Identify which cell holds the provided text, then report its (x, y) central coordinate. 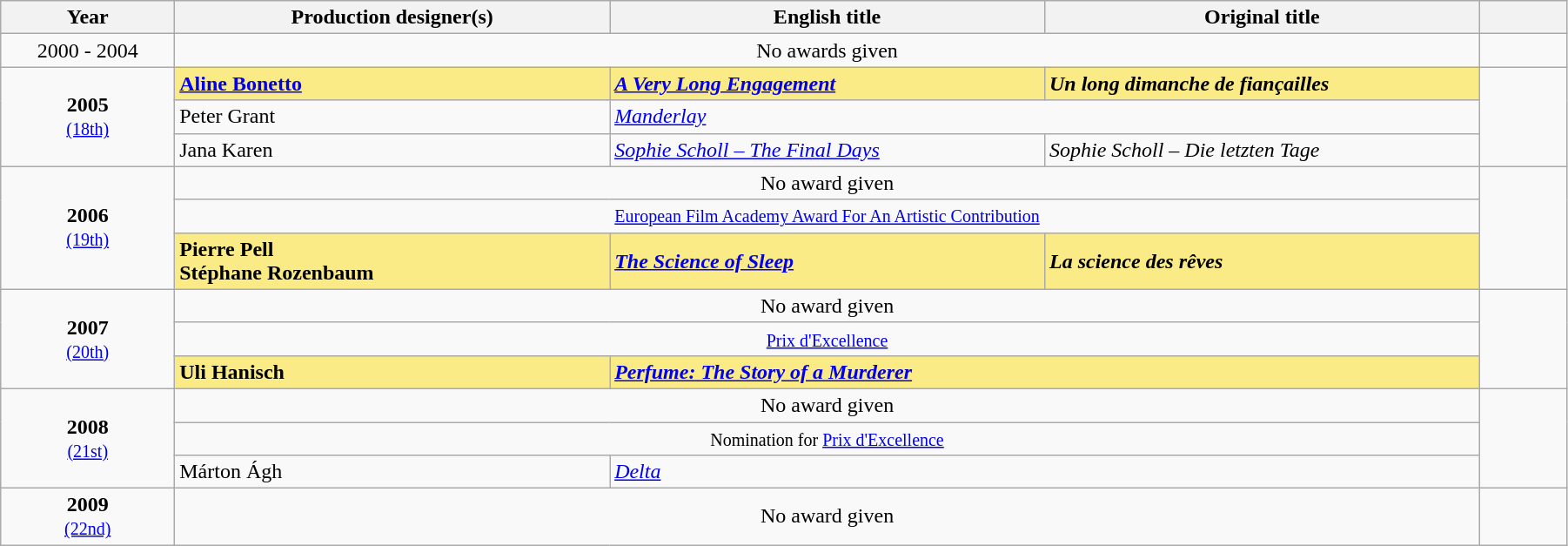
European Film Academy Award For An Artistic Contribution (828, 216)
Manderlay (1045, 117)
2005(18th) (88, 117)
Original title (1262, 17)
No awards given (828, 51)
Sophie Scholl – Die letzten Tage (1262, 150)
2008(21st) (88, 438)
2007(20th) (88, 339)
Prix d'Excellence (828, 339)
Aline Bonetto (392, 84)
Sophie Scholl – The Final Days (828, 150)
Delta (1045, 472)
A Very Long Engagement (828, 84)
Perfume: The Story of a Murderer (1045, 372)
The Science of Sleep (828, 261)
Nomination for Prix d'Excellence (828, 438)
2006(19th) (88, 228)
Year (88, 17)
English title (828, 17)
Production designer(s) (392, 17)
Peter Grant (392, 117)
La science des rêves (1262, 261)
Márton Ágh (392, 472)
2009(22nd) (88, 517)
Pierre Pell Stéphane Rozenbaum (392, 261)
Jana Karen (392, 150)
Un long dimanche de fiançailles (1262, 84)
Uli Hanisch (392, 372)
2000 - 2004 (88, 51)
